Return the [x, y] coordinate for the center point of the cell that contains the specified text.  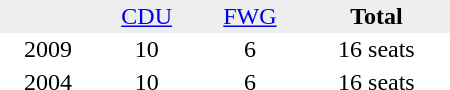
2009 [48, 50]
16 seats [376, 50]
Total [376, 16]
10 [146, 50]
CDU [146, 16]
6 [250, 50]
FWG [250, 16]
